Pinpoint the cell where the given text exists, returning its (x, y) midpoint coordinate. 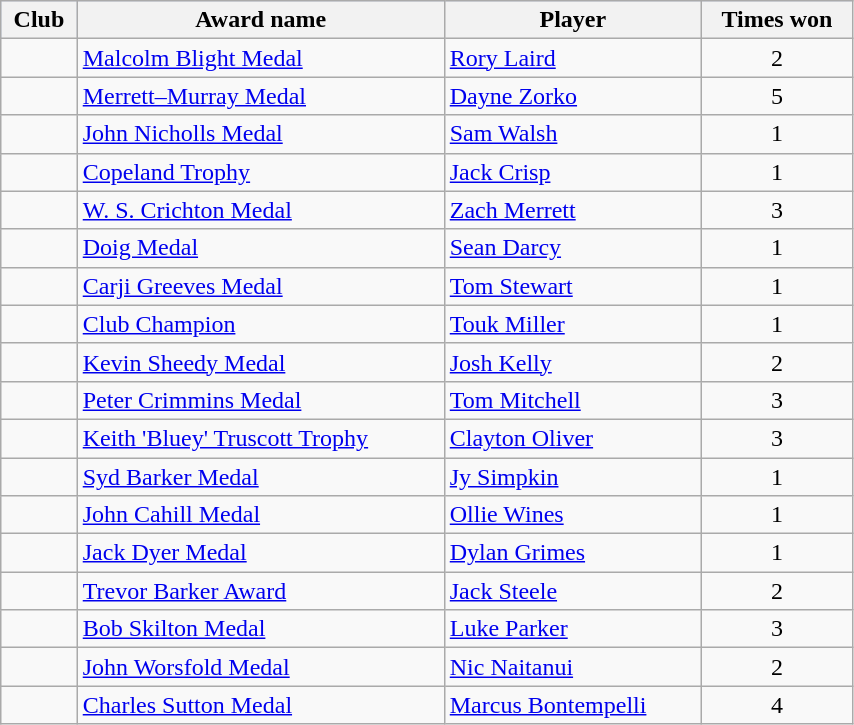
Sam Walsh (572, 134)
Josh Kelly (572, 362)
Club (39, 20)
Dayne Zorko (572, 96)
Malcolm Blight Medal (260, 58)
Dylan Grimes (572, 553)
Jack Crisp (572, 172)
Kevin Sheedy Medal (260, 362)
Club Champion (260, 324)
Jack Dyer Medal (260, 553)
John Nicholls Medal (260, 134)
Marcus Bontempelli (572, 705)
Times won (776, 20)
Trevor Barker Award (260, 591)
Touk Miller (572, 324)
Tom Stewart (572, 286)
Copeland Trophy (260, 172)
Keith 'Bluey' Truscott Trophy (260, 438)
Carji Greeves Medal (260, 286)
Nic Naitanui (572, 667)
Luke Parker (572, 629)
Player (572, 20)
Syd Barker Medal (260, 477)
4 (776, 705)
Doig Medal (260, 248)
Sean Darcy (572, 248)
Merrett–Murray Medal (260, 96)
Ollie Wines (572, 515)
Zach Merrett (572, 210)
John Cahill Medal (260, 515)
Jy Simpkin (572, 477)
Charles Sutton Medal (260, 705)
Tom Mitchell (572, 400)
5 (776, 96)
Award name (260, 20)
W. S. Crichton Medal (260, 210)
Jack Steele (572, 591)
Rory Laird (572, 58)
John Worsfold Medal (260, 667)
Clayton Oliver (572, 438)
Bob Skilton Medal (260, 629)
Peter Crimmins Medal (260, 400)
